Scan for the cell matching the given text and deliver its (X, Y) coordinate at center. 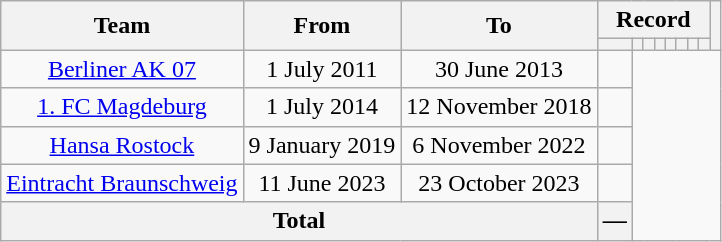
1 July 2014 (322, 107)
9 January 2019 (322, 145)
23 October 2023 (499, 183)
Berliner AK 07 (122, 69)
6 November 2022 (499, 145)
To (499, 26)
11 June 2023 (322, 183)
— (614, 221)
1. FC Magdeburg (122, 107)
Eintracht Braunschweig (122, 183)
Total (299, 221)
Hansa Rostock (122, 145)
12 November 2018 (499, 107)
1 July 2011 (322, 69)
Team (122, 26)
From (322, 26)
30 June 2013 (499, 69)
Record (653, 20)
